Search for the cell housing the specified text and yield its [X, Y] center coordinate. 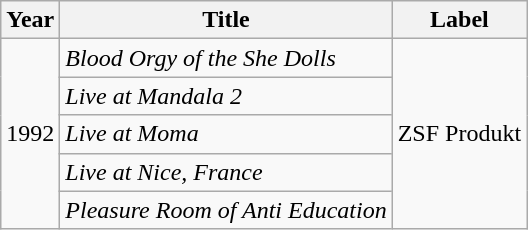
Year [30, 20]
Blood Orgy of the She Dolls [226, 58]
Live at Nice, France [226, 172]
Title [226, 20]
Live at Mandala 2 [226, 96]
Pleasure Room of Anti Education [226, 210]
Live at Moma [226, 134]
1992 [30, 134]
ZSF Produkt [459, 134]
Label [459, 20]
